Output the [X, Y] coordinate of the center of the cell containing the given text.  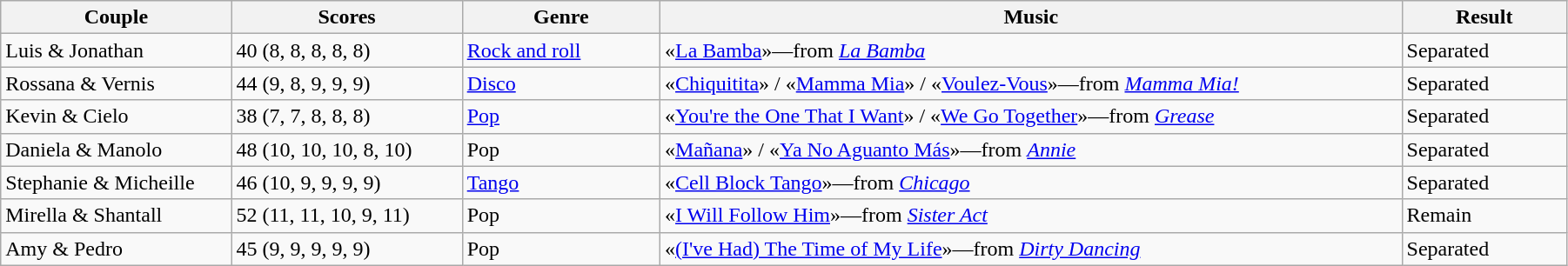
46 (10, 9, 9, 9, 9) [346, 183]
Remain [1484, 216]
Stephanie & Micheille [117, 183]
Kevin & Cielo [117, 116]
Couple [117, 17]
Rock and roll [560, 50]
45 (9, 9, 9, 9, 9) [346, 249]
Result [1484, 17]
«I Will Follow Him»—from Sister Act [1031, 216]
Daniela & Manolo [117, 150]
Genre [560, 17]
«(I've Had) The Time of My Life»—from Dirty Dancing [1031, 249]
«Cell Block Tango»—from Chicago [1031, 183]
38 (7, 7, 8, 8, 8) [346, 116]
Scores [346, 17]
Rossana & Vernis [117, 83]
Mirella & Shantall [117, 216]
Amy & Pedro [117, 249]
«Mañana» / «Ya No Aguanto Más»—from Annie [1031, 150]
Luis & Jonathan [117, 50]
52 (11, 11, 10, 9, 11) [346, 216]
«Chiquitita» / «Mamma Mia» / «Voulez-Vous»—from Mamma Mia! [1031, 83]
40 (8, 8, 8, 8, 8) [346, 50]
Disco [560, 83]
48 (10, 10, 10, 8, 10) [346, 150]
«You're the One That I Want» / «We Go Together»—from Grease [1031, 116]
«La Bamba»—from La Bamba [1031, 50]
Tango [560, 183]
44 (9, 8, 9, 9, 9) [346, 83]
Music [1031, 17]
